Pinpoint the cell where the given text exists, returning its [x, y] midpoint coordinate. 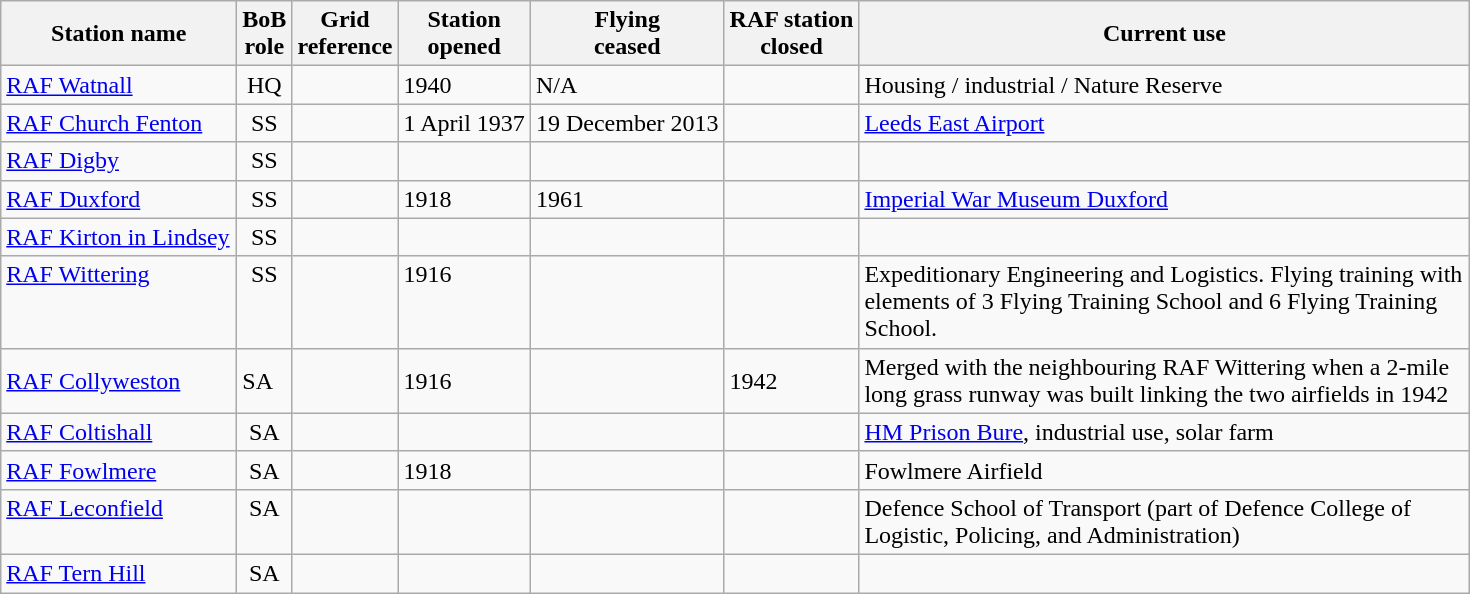
1940 [464, 85]
Leeds East Airport [1164, 123]
1961 [627, 199]
RAF Wittering [119, 302]
Defence School of Transport (part of Defence College of Logistic, Policing, and Administration) [1164, 522]
RAF Church Fenton [119, 123]
BoBrole [264, 34]
Gridreference [345, 34]
Imperial War Museum Duxford [1164, 199]
Fowlmere Airfield [1164, 470]
HM Prison Bure, industrial use, solar farm [1164, 432]
RAF Leconfield [119, 522]
Station name [119, 34]
RAF Duxford [119, 199]
Expeditionary Engineering and Logistics. Flying training with elements of 3 Flying Training School and 6 Flying Training School. [1164, 302]
N/A [627, 85]
Stationopened [464, 34]
RAF Tern Hill [119, 573]
HQ [264, 85]
RAF stationclosed [792, 34]
Current use [1164, 34]
Flyingceased [627, 34]
RAF Collyweston [119, 380]
RAF Coltishall [119, 432]
Housing / industrial / Nature Reserve [1164, 85]
RAF Kirton in Lindsey [119, 237]
Merged with the neighbouring RAF Wittering when a 2-mile long grass runway was built linking the two airfields in 1942 [1164, 380]
RAF Fowlmere [119, 470]
RAF Digby [119, 161]
RAF Watnall [119, 85]
1 April 1937 [464, 123]
1942 [792, 380]
19 December 2013 [627, 123]
